Provide the (x, y) coordinate of the cell's center where the given text is located.  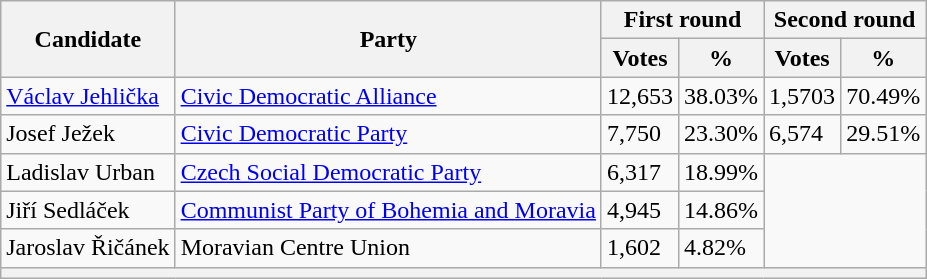
Jiří Sedláček (88, 210)
Moravian Centre Union (388, 248)
Party (388, 39)
6,574 (802, 134)
4,945 (640, 210)
Communist Party of Bohemia and Moravia (388, 210)
Ladislav Urban (88, 172)
6,317 (640, 172)
12,653 (640, 96)
29.51% (884, 134)
18.99% (722, 172)
4.82% (722, 248)
70.49% (884, 96)
Václav Jehlička (88, 96)
Josef Ježek (88, 134)
38.03% (722, 96)
23.30% (722, 134)
Civic Democratic Alliance (388, 96)
First round (682, 20)
Jaroslav Řičánek (88, 248)
Candidate (88, 39)
1,602 (640, 248)
7,750 (640, 134)
Civic Democratic Party (388, 134)
1,5703 (802, 96)
14.86% (722, 210)
Czech Social Democratic Party (388, 172)
Second round (845, 20)
